Provide the (x, y) coordinate of the cell's center where the given text is located.  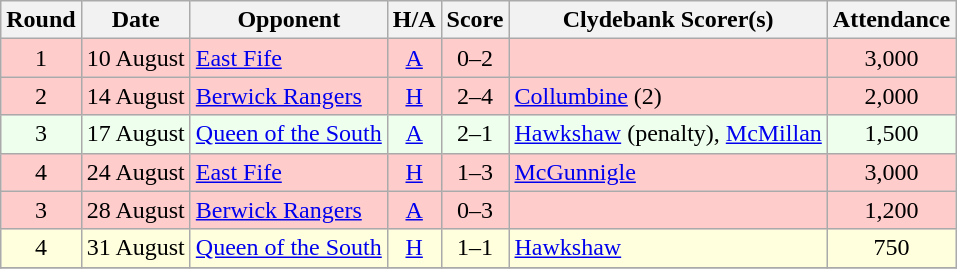
Collumbine (2) (668, 96)
Hawkshaw (penalty), McMillan (668, 134)
Hawkshaw (668, 248)
2 (41, 96)
31 August (136, 248)
28 August (136, 210)
14 August (136, 96)
Date (136, 20)
Attendance (891, 20)
0–3 (475, 210)
Opponent (288, 20)
10 August (136, 58)
24 August (136, 172)
17 August (136, 134)
McGunnigle (668, 172)
2,000 (891, 96)
1,500 (891, 134)
1,200 (891, 210)
2–4 (475, 96)
Clydebank Scorer(s) (668, 20)
1–1 (475, 248)
0–2 (475, 58)
2–1 (475, 134)
Round (41, 20)
750 (891, 248)
1–3 (475, 172)
H/A (414, 20)
1 (41, 58)
Score (475, 20)
